Capture the cell that displays the provided text and extract its (X, Y) central coordinate. 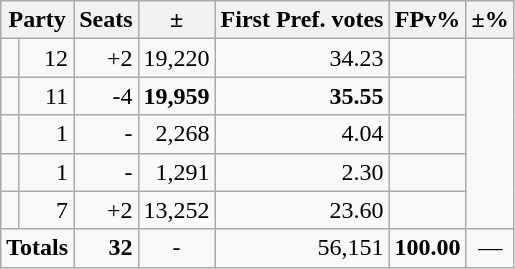
Totals (38, 248)
Party (38, 20)
Seats (106, 20)
12 (46, 58)
23.60 (302, 210)
2,268 (176, 134)
4.04 (302, 134)
First Pref. votes (302, 20)
13,252 (176, 210)
56,151 (302, 248)
100.00 (428, 248)
-4 (106, 96)
7 (46, 210)
2.30 (302, 172)
— (490, 248)
19,959 (176, 96)
FPv% (428, 20)
34.23 (302, 58)
35.55 (302, 96)
19,220 (176, 58)
11 (46, 96)
±% (490, 20)
1,291 (176, 172)
± (176, 20)
32 (106, 248)
